Pinpoint the cell where the given text exists, returning its (X, Y) midpoint coordinate. 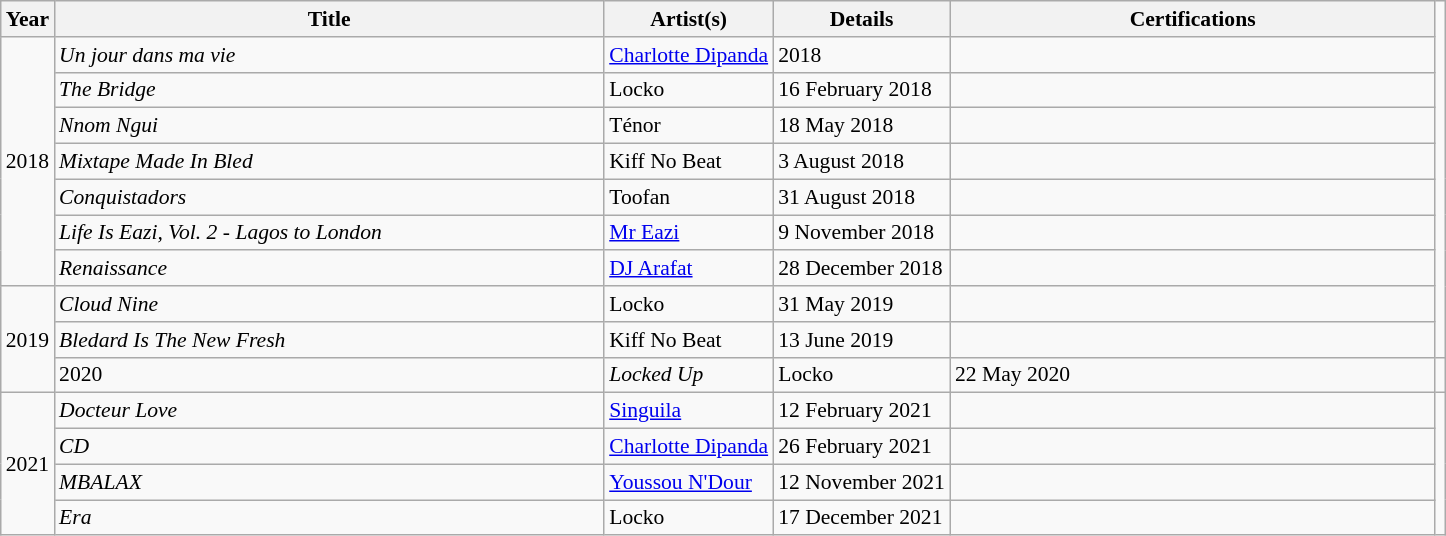
Mixtape Made In Bled (329, 162)
The Bridge (329, 90)
2020 (329, 375)
Renaissance (329, 269)
2019 (28, 340)
3 August 2018 (862, 162)
28 December 2018 (862, 269)
Locked Up (688, 375)
Un jour dans ma vie (329, 55)
12 November 2021 (862, 482)
2021 (28, 464)
Title (329, 19)
Conquistadors (329, 197)
Artist(s) (688, 19)
Bledard Is The New Fresh (329, 340)
Year (28, 19)
18 May 2018 (862, 126)
Cloud Nine (329, 304)
DJ Arafat (688, 269)
Details (862, 19)
31 August 2018 (862, 197)
12 February 2021 (862, 411)
Singuila (688, 411)
Youssou N'Dour (688, 482)
31 May 2019 (862, 304)
Ténor (688, 126)
MBALAX (329, 482)
Era (329, 518)
17 December 2021 (862, 518)
Mr Eazi (688, 233)
Life Is Eazi, Vol. 2 - Lagos to London (329, 233)
13 June 2019 (862, 340)
16 February 2018 (862, 90)
Certifications (1192, 19)
22 May 2020 (1192, 375)
CD (329, 447)
9 November 2018 (862, 233)
Docteur Love (329, 411)
Toofan (688, 197)
Nnom Ngui (329, 126)
26 February 2021 (862, 447)
